Find where the given text appears and provide that cell's center as (X, Y) coordinate. 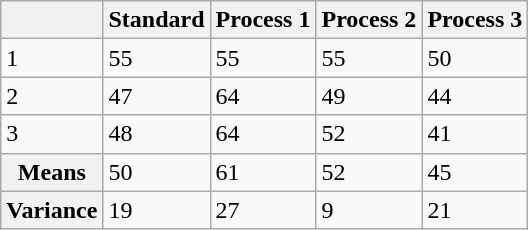
Means (52, 172)
48 (156, 134)
45 (475, 172)
61 (263, 172)
44 (475, 96)
49 (369, 96)
Standard (156, 20)
47 (156, 96)
19 (156, 210)
9 (369, 210)
Process 2 (369, 20)
Variance (52, 210)
1 (52, 58)
41 (475, 134)
3 (52, 134)
Process 3 (475, 20)
21 (475, 210)
27 (263, 210)
2 (52, 96)
Process 1 (263, 20)
